Return [x, y] of the center of cell containing provided text 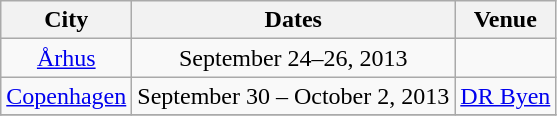
Dates [294, 20]
September 24–26, 2013 [294, 58]
Venue [506, 20]
DR Byen [506, 96]
City [66, 20]
Århus [66, 58]
Copenhagen [66, 96]
September 30 – October 2, 2013 [294, 96]
